Output the [X, Y] coordinate of the center of the cell containing the given text.  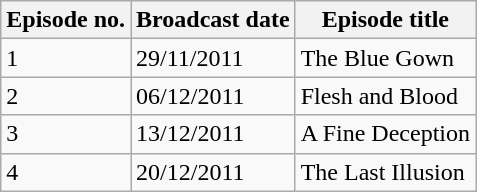
Episode title [385, 20]
Flesh and Blood [385, 96]
06/12/2011 [214, 96]
4 [66, 172]
A Fine Deception [385, 134]
Broadcast date [214, 20]
2 [66, 96]
The Last Illusion [385, 172]
Episode no. [66, 20]
29/11/2011 [214, 58]
1 [66, 58]
3 [66, 134]
The Blue Gown [385, 58]
20/12/2011 [214, 172]
13/12/2011 [214, 134]
